Search for the cell housing the specified text and yield its [x, y] center coordinate. 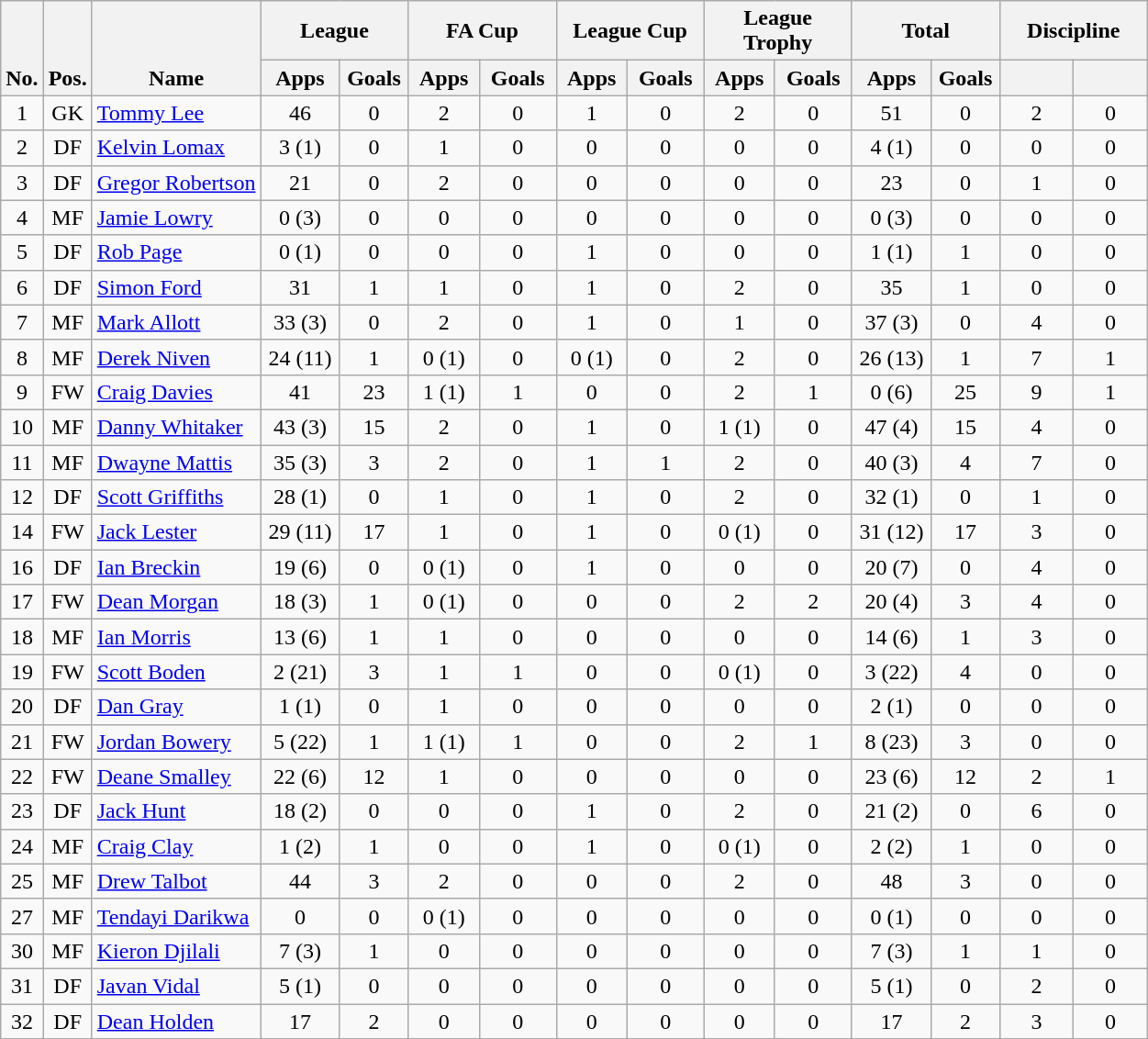
Name [176, 48]
0 (6) [892, 392]
46 [300, 113]
30 [22, 951]
Gregor Robertson [176, 183]
2 (1) [892, 707]
League Trophy [778, 31]
24 (11) [300, 357]
4 (1) [892, 148]
40 (3) [892, 462]
Danny Whitaker [176, 427]
GK [68, 113]
Javan Vidal [176, 986]
Discipline [1074, 31]
32 [22, 1022]
Drew Talbot [176, 881]
20 [22, 707]
20 (7) [892, 567]
3 (1) [300, 148]
Tendayi Darikwa [176, 916]
5 [22, 252]
Kelvin Lomax [176, 148]
10 [22, 427]
Rob Page [176, 252]
37 (3) [892, 322]
Craig Clay [176, 846]
43 (3) [300, 427]
Jordan Bowery [176, 742]
44 [300, 881]
Scott Boden [176, 672]
2 (2) [892, 846]
Derek Niven [176, 357]
Dan Gray [176, 707]
8 (23) [892, 742]
28 (1) [300, 497]
Pos. [68, 48]
Scott Griffiths [176, 497]
14 [22, 532]
31 (12) [892, 532]
League Cup [630, 31]
2 (21) [300, 672]
Jack Lester [176, 532]
29 (11) [300, 532]
5 (22) [300, 742]
18 [22, 637]
8 [22, 357]
Deane Smalley [176, 776]
18 (2) [300, 811]
Tommy Lee [176, 113]
14 (6) [892, 637]
27 [22, 916]
20 (4) [892, 602]
19 (6) [300, 567]
Ian Morris [176, 637]
Jamie Lowry [176, 218]
League [334, 31]
21 (2) [892, 811]
1 (2) [300, 846]
Ian Breckin [176, 567]
13 (6) [300, 637]
51 [892, 113]
41 [300, 392]
35 (3) [300, 462]
33 (3) [300, 322]
Craig Davies [176, 392]
18 (3) [300, 602]
Dean Morgan [176, 602]
26 (13) [892, 357]
35 [892, 287]
22 [22, 776]
32 (1) [892, 497]
48 [892, 881]
22 (6) [300, 776]
FA Cup [483, 31]
No. [22, 48]
Dwayne Mattis [176, 462]
16 [22, 567]
24 [22, 846]
Simon Ford [176, 287]
Mark Allott [176, 322]
Kieron Djilali [176, 951]
23 (6) [892, 776]
Jack Hunt [176, 811]
11 [22, 462]
Dean Holden [176, 1022]
Total [925, 31]
47 (4) [892, 427]
19 [22, 672]
3 (22) [892, 672]
